Determine the [X, Y] coordinate at the center of the cell enclosing the given text.  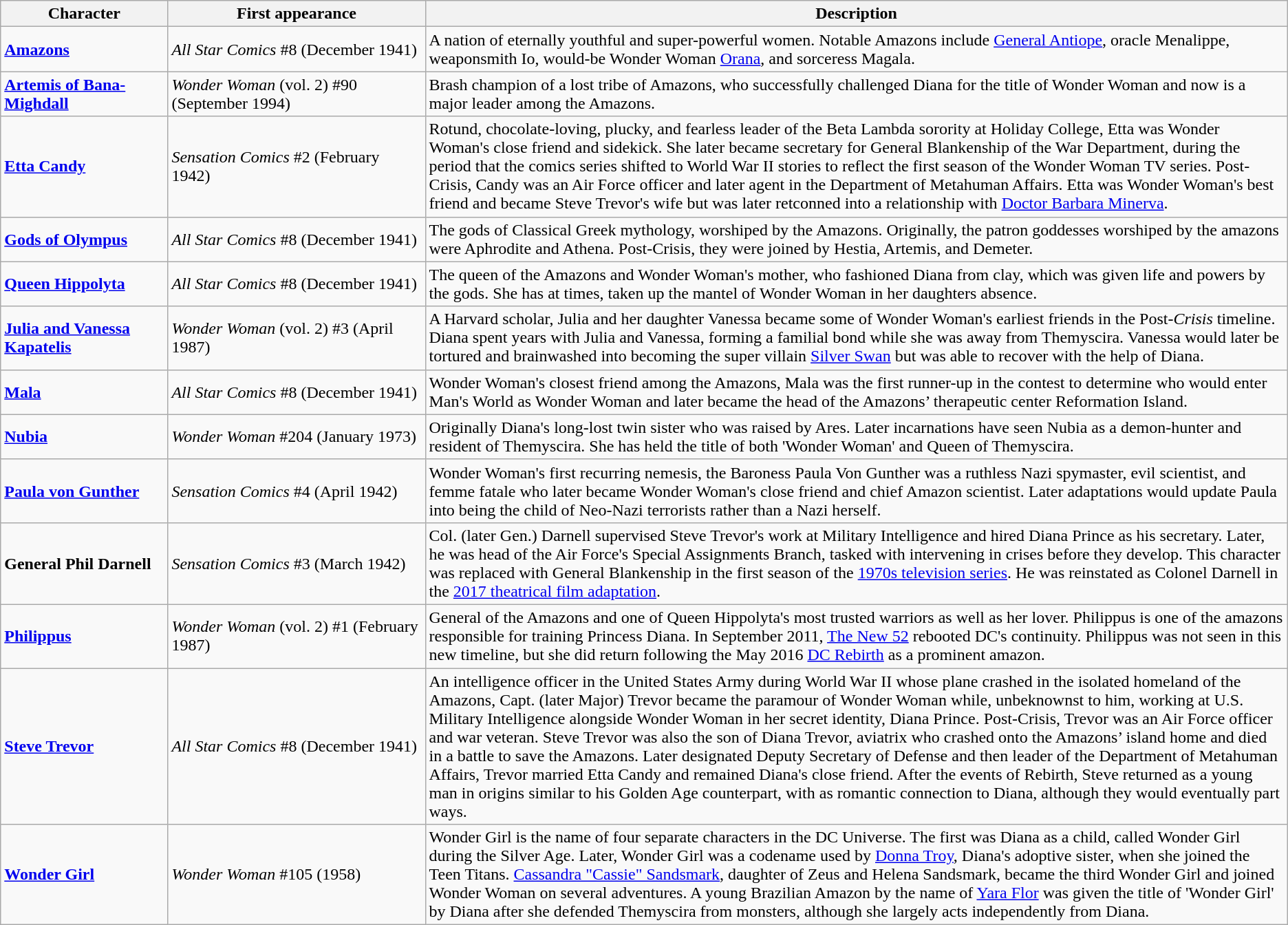
Julia and Vanessa Kapatelis [84, 338]
Sensation Comics #4 (April 1942) [297, 491]
Mala [84, 392]
Sensation Comics #3 (March 1942) [297, 563]
Steve Trevor [84, 746]
Sensation Comics #2 (February 1942) [297, 167]
Philippus [84, 636]
General Phil Darnell [84, 563]
Etta Candy [84, 167]
Artemis of Bana-Mighdall [84, 94]
Wonder Woman #105 (1958) [297, 875]
Wonder Woman (vol. 2) #1 (February 1987) [297, 636]
First appearance [297, 14]
Wonder Woman (vol. 2) #3 (April 1987) [297, 338]
Description [856, 14]
Character [84, 14]
Gods of Olympus [84, 240]
Nubia [84, 436]
Amazons [84, 50]
Wonder Woman (vol. 2) #90 (September 1994) [297, 94]
Wonder Girl [84, 875]
Paula von Gunther [84, 491]
Queen Hippolyta [84, 284]
Wonder Woman #204 (January 1973) [297, 436]
